Extract the [X, Y] coordinate from the center of the cell holding the provided text.  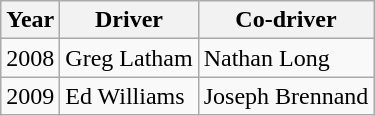
2008 [30, 58]
Ed Williams [129, 96]
Joseph Brennand [286, 96]
Driver [129, 20]
Year [30, 20]
Greg Latham [129, 58]
2009 [30, 96]
Co-driver [286, 20]
Nathan Long [286, 58]
